Detect which cell encompasses the target text, then output its [x, y] center coordinate. 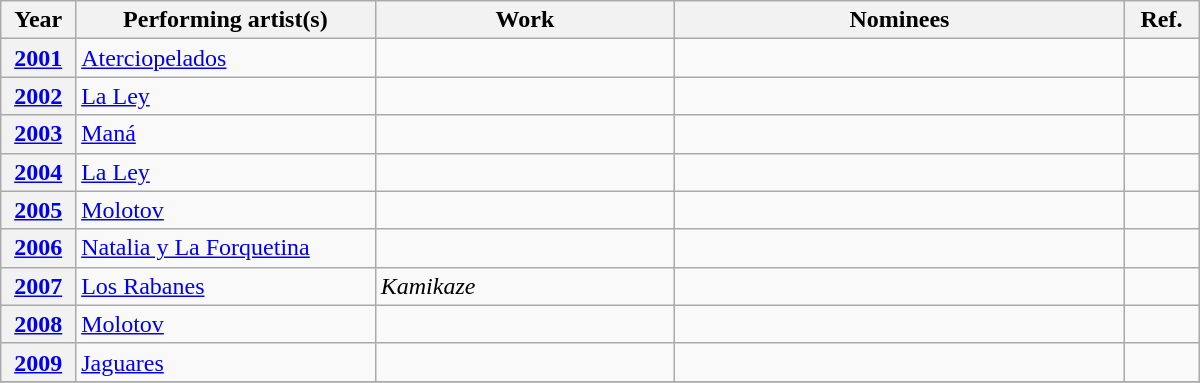
Performing artist(s) [226, 20]
2004 [38, 172]
2006 [38, 248]
Work [525, 20]
Kamikaze [525, 286]
Maná [226, 134]
2008 [38, 324]
2003 [38, 134]
2002 [38, 96]
Los Rabanes [226, 286]
2005 [38, 210]
Nominees [900, 20]
Jaguares [226, 362]
2009 [38, 362]
Aterciopelados [226, 58]
2001 [38, 58]
Natalia y La Forquetina [226, 248]
Ref. [1162, 20]
2007 [38, 286]
Year [38, 20]
